Provide the (X, Y) coordinate of the cell's center where the given text is located.  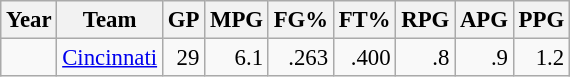
FG% (300, 20)
GP (183, 20)
FT% (364, 20)
1.2 (541, 58)
.8 (426, 58)
Cincinnati (110, 58)
.263 (300, 58)
6.1 (237, 58)
Year (29, 20)
.400 (364, 58)
RPG (426, 20)
Team (110, 20)
APG (484, 20)
29 (183, 58)
.9 (484, 58)
MPG (237, 20)
PPG (541, 20)
